Extract the [X, Y] coordinate from the center of the cell holding the provided text.  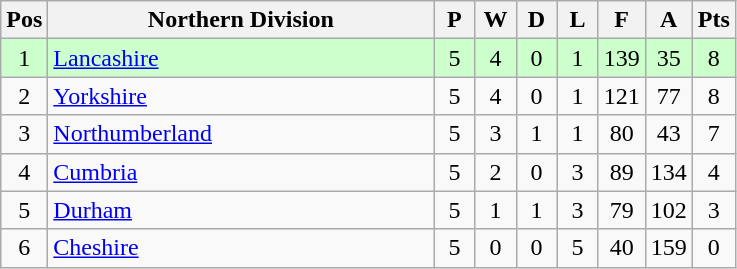
134 [668, 172]
Cumbria [241, 172]
89 [622, 172]
Northern Division [241, 20]
Pts [714, 20]
Cheshire [241, 248]
79 [622, 210]
Yorkshire [241, 96]
Northumberland [241, 134]
L [578, 20]
121 [622, 96]
F [622, 20]
102 [668, 210]
Durham [241, 210]
35 [668, 58]
W [496, 20]
159 [668, 248]
77 [668, 96]
40 [622, 248]
D [536, 20]
43 [668, 134]
Pos [24, 20]
Lancashire [241, 58]
6 [24, 248]
7 [714, 134]
139 [622, 58]
P [454, 20]
A [668, 20]
80 [622, 134]
